Provide the [x, y] coordinate of the cell's center where the given text is located.  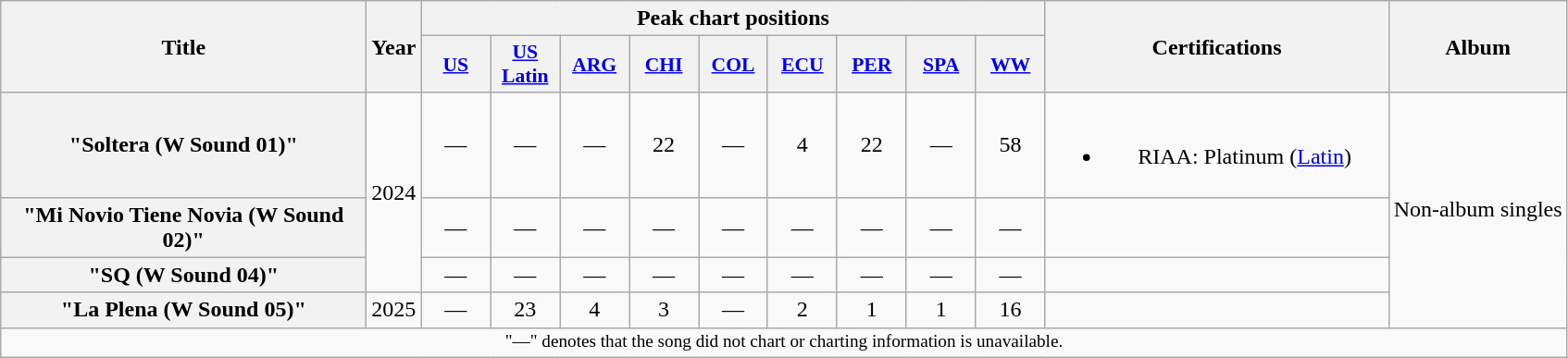
"—" denotes that the song did not chart or charting information is unavailable. [784, 342]
16 [1011, 310]
3 [665, 310]
2025 [394, 310]
Album [1477, 46]
US [455, 65]
"La Plena (W Sound 05)" [183, 310]
COL [733, 65]
Certifications [1216, 46]
RIAA: Platinum (Latin) [1216, 144]
Non-album singles [1477, 210]
ECU [802, 65]
WW [1011, 65]
ARG [594, 65]
2 [802, 310]
SPA [940, 65]
US Latin [526, 65]
CHI [665, 65]
"Mi Novio Tiene Novia (W Sound 02)" [183, 228]
Peak chart positions [733, 19]
Year [394, 46]
Title [183, 46]
PER [872, 65]
"Soltera (W Sound 01)" [183, 144]
"SQ (W Sound 04)" [183, 275]
2024 [394, 192]
23 [526, 310]
58 [1011, 144]
